Extract the (x, y) coordinate from the center of the cell holding the provided text.  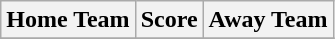
Away Team (268, 20)
Home Team (68, 20)
Score (169, 20)
